Pinpoint the cell where the given text exists, returning its (X, Y) midpoint coordinate. 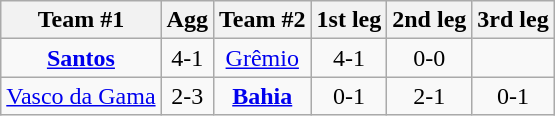
2nd leg (430, 20)
Team #2 (262, 20)
Vasco da Gama (81, 96)
Santos (81, 58)
2-3 (187, 96)
Grêmio (262, 58)
3rd leg (513, 20)
0-0 (430, 58)
Team #1 (81, 20)
2-1 (430, 96)
Agg (187, 20)
Bahia (262, 96)
1st leg (349, 20)
